Search for the cell housing the specified text and yield its (x, y) center coordinate. 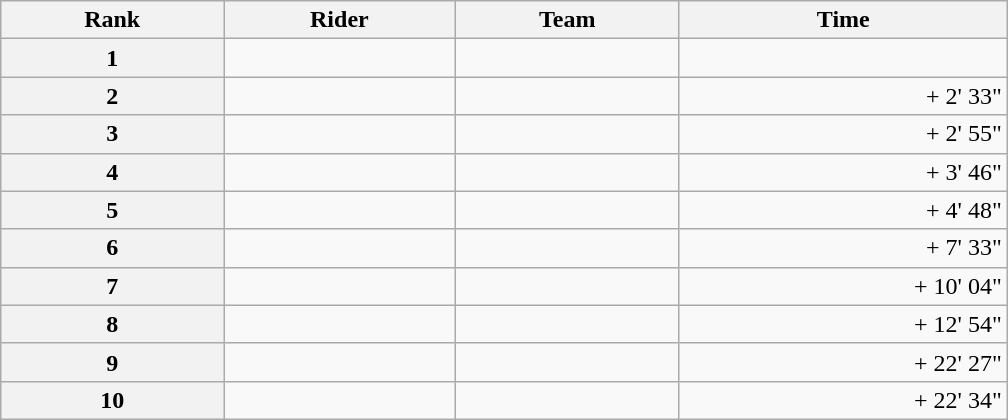
5 (112, 210)
+ 2' 55" (843, 134)
6 (112, 248)
+ 4' 48" (843, 210)
10 (112, 400)
+ 10' 04" (843, 286)
8 (112, 324)
+ 7' 33" (843, 248)
2 (112, 96)
1 (112, 58)
+ 2' 33" (843, 96)
+ 12' 54" (843, 324)
4 (112, 172)
+ 22' 34" (843, 400)
9 (112, 362)
Rank (112, 20)
Team (567, 20)
Time (843, 20)
+ 3' 46" (843, 172)
7 (112, 286)
+ 22' 27" (843, 362)
3 (112, 134)
Rider (340, 20)
